Identify which cell holds the provided text, then report its (x, y) central coordinate. 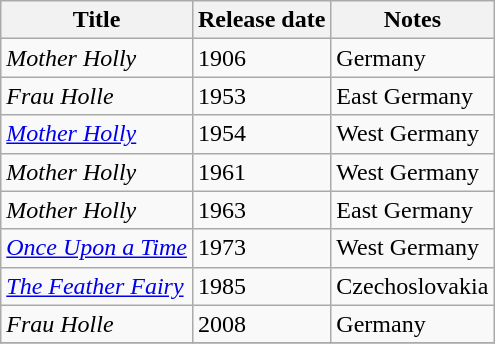
2008 (261, 324)
1985 (261, 286)
The Feather Fairy (97, 286)
Title (97, 20)
1954 (261, 134)
1963 (261, 210)
1973 (261, 248)
1961 (261, 172)
Once Upon a Time (97, 248)
Notes (412, 20)
Release date (261, 20)
1953 (261, 96)
1906 (261, 58)
Czechoslovakia (412, 286)
